Extract the (x, y) coordinate from the center of the cell holding the provided text.  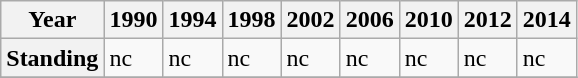
2002 (310, 20)
Year (52, 20)
2014 (546, 20)
1990 (134, 20)
2012 (488, 20)
2006 (370, 20)
1998 (252, 20)
2010 (428, 20)
Standing (52, 58)
1994 (192, 20)
